Determine the (x, y) coordinate at the center of the cell enclosing the given text.  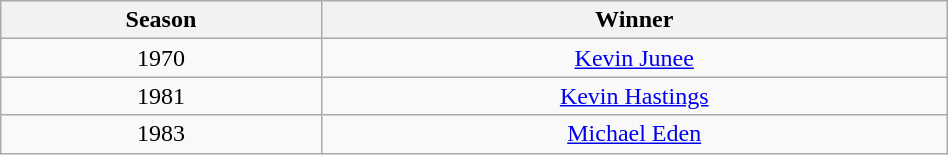
Season (161, 20)
Michael Eden (634, 134)
Kevin Junee (634, 58)
1983 (161, 134)
1981 (161, 96)
Winner (634, 20)
Kevin Hastings (634, 96)
1970 (161, 58)
